Capture the cell that displays the provided text and extract its [x, y] central coordinate. 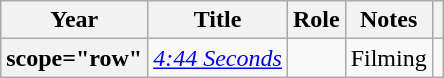
4:44 Seconds [218, 58]
Title [218, 20]
Filming [388, 58]
Notes [388, 20]
Role [316, 20]
Year [74, 20]
scope="row" [74, 58]
